Scan for the cell matching the given text and deliver its [x, y] coordinate at center. 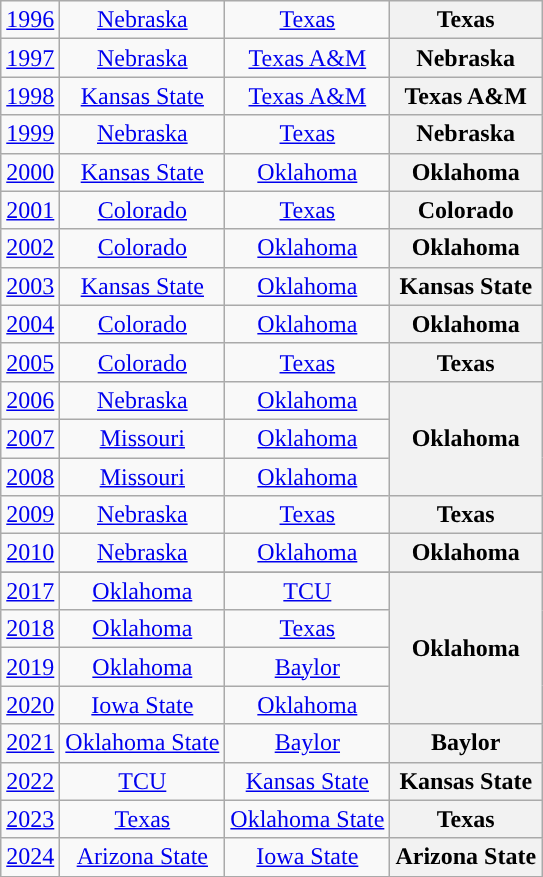
2004 [30, 324]
2008 [30, 477]
2007 [30, 438]
2002 [30, 248]
2017 [30, 591]
2023 [30, 819]
2010 [30, 553]
1999 [30, 134]
2006 [30, 400]
2020 [30, 705]
2018 [30, 629]
2022 [30, 781]
2024 [30, 857]
2000 [30, 172]
2021 [30, 743]
2009 [30, 515]
1998 [30, 96]
1996 [30, 20]
2001 [30, 210]
2005 [30, 362]
2019 [30, 667]
2003 [30, 286]
1997 [30, 58]
